Return [X, Y] of the center of cell containing provided text 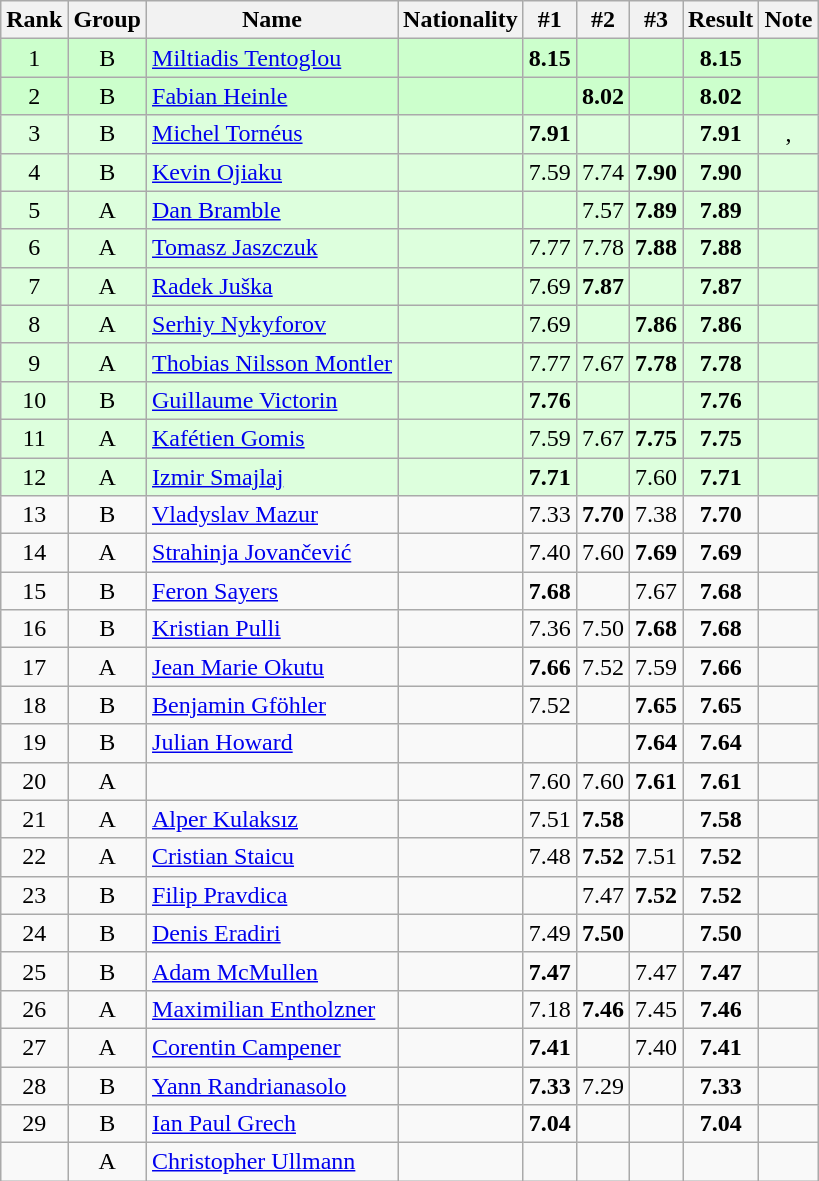
19 [34, 743]
Julian Howard [272, 743]
Alper Kulaksız [272, 819]
20 [34, 781]
7.57 [602, 210]
Radek Juška [272, 286]
#3 [656, 20]
7.48 [550, 857]
Adam McMullen [272, 971]
Nationality [461, 20]
Denis Eradiri [272, 933]
Kevin Ojiaku [272, 172]
17 [34, 667]
24 [34, 933]
3 [34, 134]
#2 [602, 20]
Feron Sayers [272, 591]
7.29 [602, 1085]
23 [34, 895]
Result [720, 20]
Fabian Heinle [272, 96]
Ian Paul Grech [272, 1124]
7.49 [550, 933]
Filip Pravdica [272, 895]
28 [34, 1085]
15 [34, 591]
Benjamin Gföhler [272, 705]
Guillaume Victorin [272, 400]
Maximilian Entholzner [272, 1009]
Kafétien Gomis [272, 438]
Name [272, 20]
18 [34, 705]
Vladyslav Mazur [272, 515]
21 [34, 819]
Michel Tornéus [272, 134]
Kristian Pulli [272, 629]
7.74 [602, 172]
6 [34, 248]
Christopher Ullmann [272, 1162]
Izmir Smajlaj [272, 477]
22 [34, 857]
Corentin Campener [272, 1047]
Cristian Staicu [272, 857]
4 [34, 172]
Rank [34, 20]
7.36 [550, 629]
Strahinja Jovančević [272, 553]
12 [34, 477]
, [788, 134]
Jean Marie Okutu [272, 667]
16 [34, 629]
10 [34, 400]
25 [34, 971]
8 [34, 324]
2 [34, 96]
Group [108, 20]
#1 [550, 20]
Note [788, 20]
7.45 [656, 1009]
Miltiadis Tentoglou [272, 58]
7 [34, 286]
5 [34, 210]
1 [34, 58]
Yann Randrianasolo [272, 1085]
7.38 [656, 515]
29 [34, 1124]
7.18 [550, 1009]
Serhiy Nykyforov [272, 324]
26 [34, 1009]
9 [34, 362]
27 [34, 1047]
14 [34, 553]
13 [34, 515]
Tomasz Jaszczuk [272, 248]
11 [34, 438]
Dan Bramble [272, 210]
Thobias Nilsson Montler [272, 362]
